Detect which cell encompasses the target text, then output its (X, Y) center coordinate. 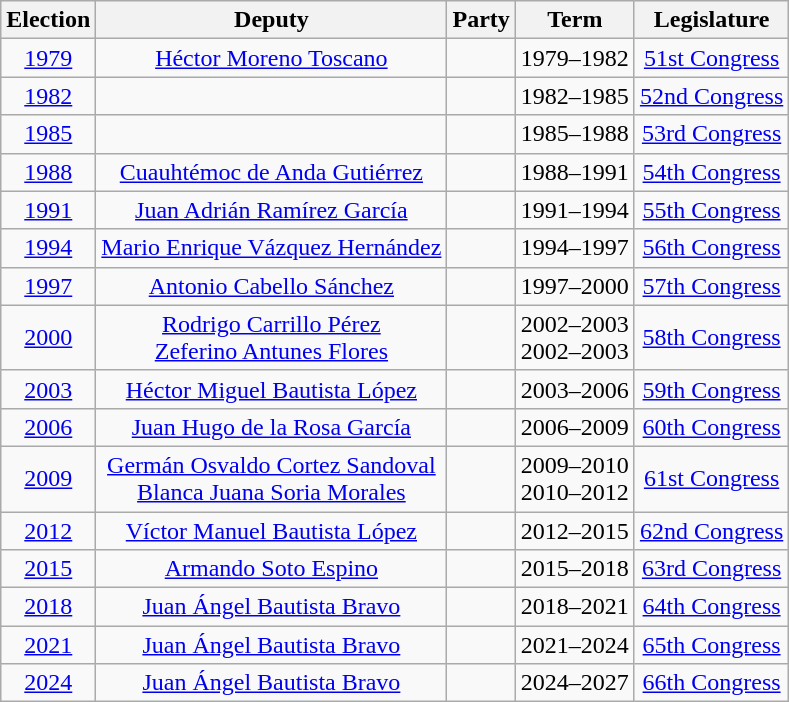
Héctor Miguel Bautista López (272, 389)
1994 (48, 248)
55th Congress (711, 210)
61st Congress (711, 478)
2012–2015 (574, 531)
Germán Osvaldo Cortez SandovalBlanca Juana Soria Morales (272, 478)
Juan Adrián Ramírez García (272, 210)
65th Congress (711, 645)
Víctor Manuel Bautista López (272, 531)
1982–1985 (574, 96)
2021 (48, 645)
57th Congress (711, 286)
1988 (48, 172)
2009–20102010–2012 (574, 478)
2006–2009 (574, 427)
2003–2006 (574, 389)
53rd Congress (711, 134)
2018–2021 (574, 607)
2015 (48, 569)
59th Congress (711, 389)
2000 (48, 338)
Legislature (711, 20)
54th Congress (711, 172)
1997–2000 (574, 286)
56th Congress (711, 248)
Armando Soto Espino (272, 569)
1991–1994 (574, 210)
Term (574, 20)
1991 (48, 210)
2002–20032002–2003 (574, 338)
Deputy (272, 20)
1985–1988 (574, 134)
1982 (48, 96)
63rd Congress (711, 569)
1985 (48, 134)
52nd Congress (711, 96)
2024–2027 (574, 683)
Mario Enrique Vázquez Hernández (272, 248)
1994–1997 (574, 248)
62nd Congress (711, 531)
1997 (48, 286)
51st Congress (711, 58)
2024 (48, 683)
2018 (48, 607)
1979 (48, 58)
Rodrigo Carrillo PérezZeferino Antunes Flores (272, 338)
Election (48, 20)
60th Congress (711, 427)
Héctor Moreno Toscano (272, 58)
1979–1982 (574, 58)
2003 (48, 389)
2009 (48, 478)
1988–1991 (574, 172)
2006 (48, 427)
64th Congress (711, 607)
2015–2018 (574, 569)
66th Congress (711, 683)
Party (481, 20)
Antonio Cabello Sánchez (272, 286)
58th Congress (711, 338)
Juan Hugo de la Rosa García (272, 427)
2012 (48, 531)
2021–2024 (574, 645)
Cuauhtémoc de Anda Gutiérrez (272, 172)
